For the text-containing cell, return its midpoint in [x, y] coordinate format. 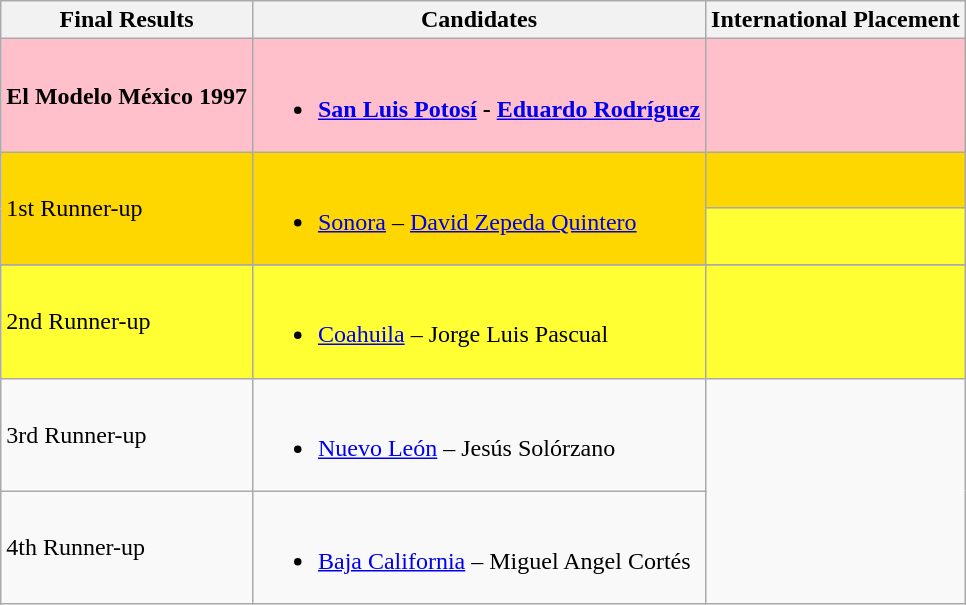
Baja California – Miguel Angel Cortés [478, 548]
2nd Runner-up [127, 322]
International Placement [836, 20]
Coahuila – Jorge Luis Pascual [478, 322]
3rd Runner-up [127, 434]
San Luis Potosí - Eduardo Rodríguez [478, 96]
1st Runner-up [127, 208]
4th Runner-up [127, 548]
Final Results [127, 20]
El Modelo México 1997 [127, 96]
Sonora – David Zepeda Quintero [478, 208]
Nuevo León – Jesús Solórzano [478, 434]
Candidates [478, 20]
